Search for the cell housing the specified text and yield its [X, Y] center coordinate. 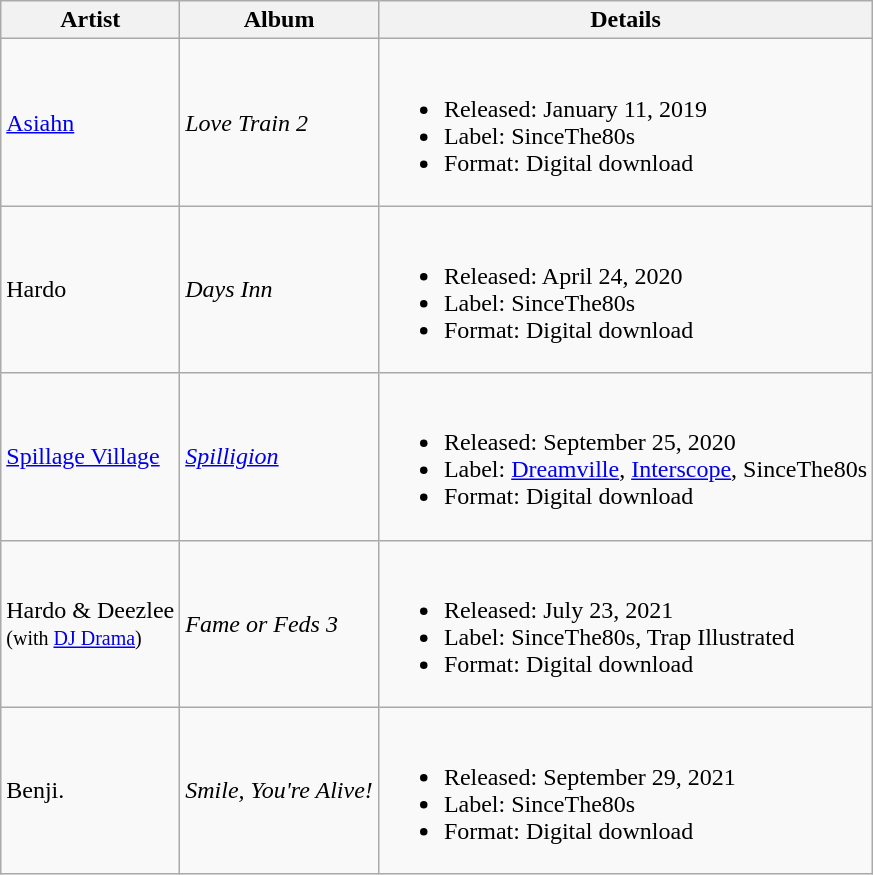
Days Inn [280, 290]
Hardo & Deezlee (with DJ Drama) [90, 624]
Benji. [90, 790]
Released: September 25, 2020Label: Dreamville, Interscope, SinceThe80sFormat: Digital download [625, 456]
Fame or Feds 3 [280, 624]
Released: September 29, 2021Label: SinceThe80sFormat: Digital download [625, 790]
Released: April 24, 2020Label: SinceThe80sFormat: Digital download [625, 290]
Asiahn [90, 122]
Artist [90, 20]
Spillage Village [90, 456]
Released: July 23, 2021Label: SinceThe80s, Trap IllustratedFormat: Digital download [625, 624]
Smile, You're Alive! [280, 790]
Love Train 2 [280, 122]
Details [625, 20]
Spilligion [280, 456]
Album [280, 20]
Hardo [90, 290]
Released: January 11, 2019Label: SinceThe80sFormat: Digital download [625, 122]
